Provide the [x, y] coordinate of the cell's center where the given text is located.  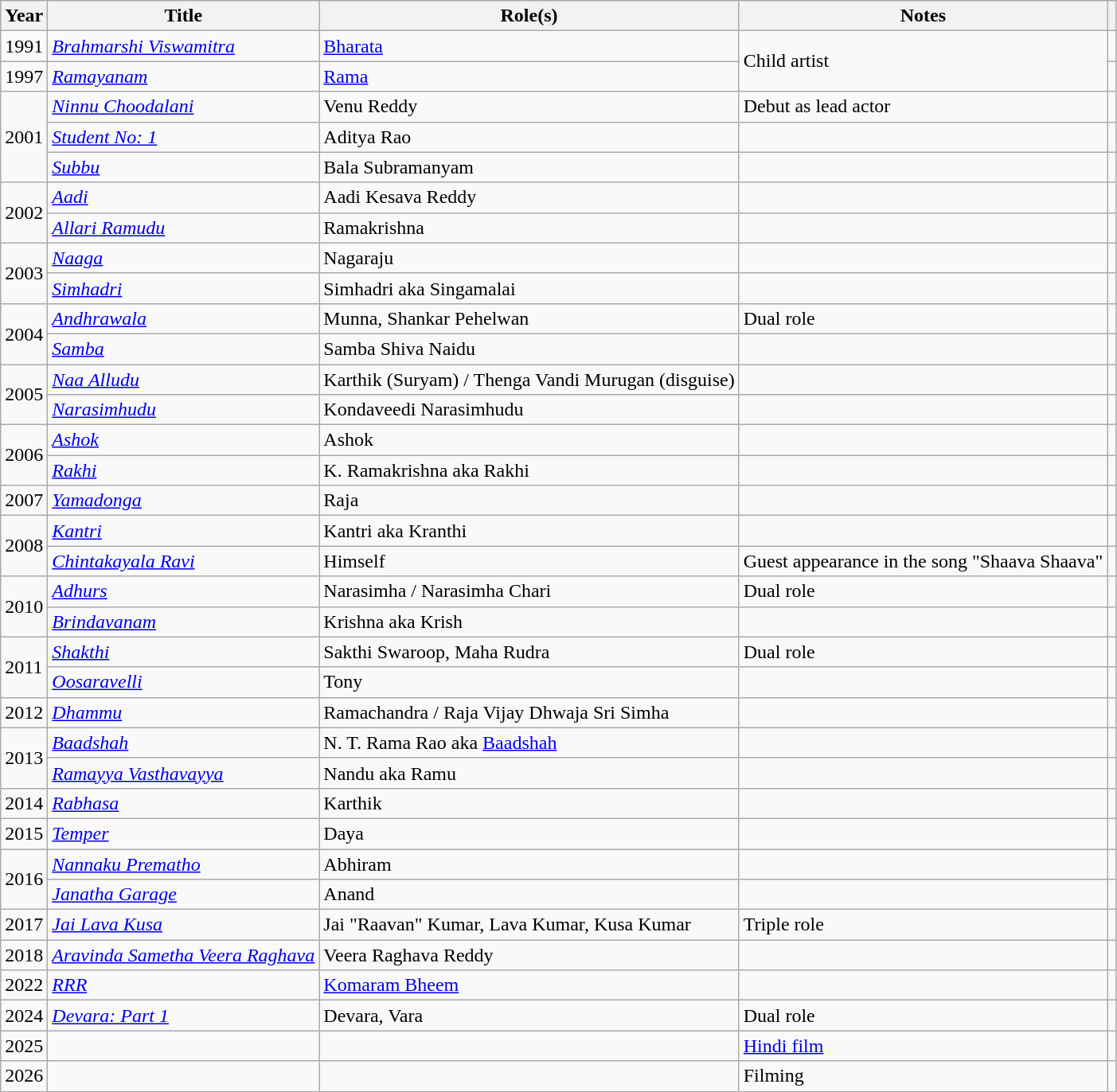
Komaram Bheem [529, 985]
Allari Ramudu [183, 228]
2001 [24, 137]
Krishna aka Krish [529, 622]
Kondaveedi Narasimhudu [529, 410]
Oosaravelli [183, 682]
Dhammu [183, 712]
Jai Lava Kusa [183, 925]
2017 [24, 925]
1991 [24, 46]
Triple role [923, 925]
2006 [24, 455]
Karthik [529, 803]
2003 [24, 273]
Raja [529, 501]
2022 [24, 985]
2010 [24, 606]
Aadi [183, 197]
Devara, Vara [529, 1016]
Kantri aka Kranthi [529, 531]
Student No: 1 [183, 137]
2016 [24, 879]
Baadshah [183, 743]
Aditya Rao [529, 137]
2013 [24, 758]
Samba Shiva Naidu [529, 349]
Rama [529, 76]
Rabhasa [183, 803]
Brahmarshi Viswamitra [183, 46]
Sakthi Swaroop, Maha Rudra [529, 652]
2008 [24, 546]
N. T. Rama Rao aka Baadshah [529, 743]
Karthik (Suryam) / Thenga Vandi Murugan (disguise) [529, 380]
Jai "Raavan" Kumar, Lava Kumar, Kusa Kumar [529, 925]
2005 [24, 395]
Samba [183, 349]
Year [24, 16]
Ramachandra / Raja Vijay Dhwaja Sri Simha [529, 712]
2014 [24, 803]
Yamadonga [183, 501]
2025 [24, 1046]
Temper [183, 833]
2011 [24, 667]
Narasimha / Narasimha Chari [529, 591]
Nandu aka Ramu [529, 773]
Himself [529, 561]
2015 [24, 833]
Ninnu Choodalani [183, 107]
Brindavanam [183, 622]
Nagaraju [529, 258]
2012 [24, 712]
2002 [24, 213]
Bala Subramanyam [529, 167]
Title [183, 16]
Daya [529, 833]
Adhurs [183, 591]
Rakhi [183, 470]
Nannaku Prematho [183, 864]
Hindi film [923, 1046]
K. Ramakrishna aka Rakhi [529, 470]
Bharata [529, 46]
Aadi Kesava Reddy [529, 197]
Subbu [183, 167]
Shakthi [183, 652]
Debut as lead actor [923, 107]
Munna, Shankar Pehelwan [529, 318]
RRR [183, 985]
Notes [923, 16]
Janatha Garage [183, 895]
Kantri [183, 531]
Filming [923, 1076]
2018 [24, 955]
Simhadri aka Singamalai [529, 288]
Anand [529, 895]
1997 [24, 76]
Narasimhudu [183, 410]
Ramayya Vasthavayya [183, 773]
Aravinda Sametha Veera Raghava [183, 955]
Venu Reddy [529, 107]
2004 [24, 333]
Guest appearance in the song "Shaava Shaava" [923, 561]
2007 [24, 501]
Naaga [183, 258]
Veera Raghava Reddy [529, 955]
Simhadri [183, 288]
Naa Alludu [183, 380]
Ramakrishna [529, 228]
Ramayanam [183, 76]
2024 [24, 1016]
Tony [529, 682]
Role(s) [529, 16]
Andhrawala [183, 318]
Abhiram [529, 864]
Chintakayala Ravi [183, 561]
Child artist [923, 61]
Devara: Part 1 [183, 1016]
2026 [24, 1076]
